Locate the cell with the specified text and output its (x, y) center coordinate. 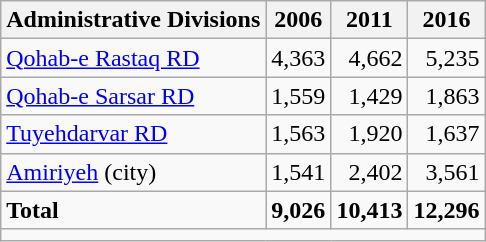
1,429 (370, 96)
1,637 (446, 134)
Tuyehdarvar RD (134, 134)
1,559 (298, 96)
2,402 (370, 172)
Administrative Divisions (134, 20)
3,561 (446, 172)
12,296 (446, 210)
4,662 (370, 58)
4,363 (298, 58)
5,235 (446, 58)
1,863 (446, 96)
2006 (298, 20)
2011 (370, 20)
1,563 (298, 134)
Amiriyeh (city) (134, 172)
10,413 (370, 210)
Total (134, 210)
1,541 (298, 172)
Qohab-e Rastaq RD (134, 58)
Qohab-e Sarsar RD (134, 96)
1,920 (370, 134)
9,026 (298, 210)
2016 (446, 20)
